Extract the [X, Y] coordinate from the center of the cell holding the provided text.  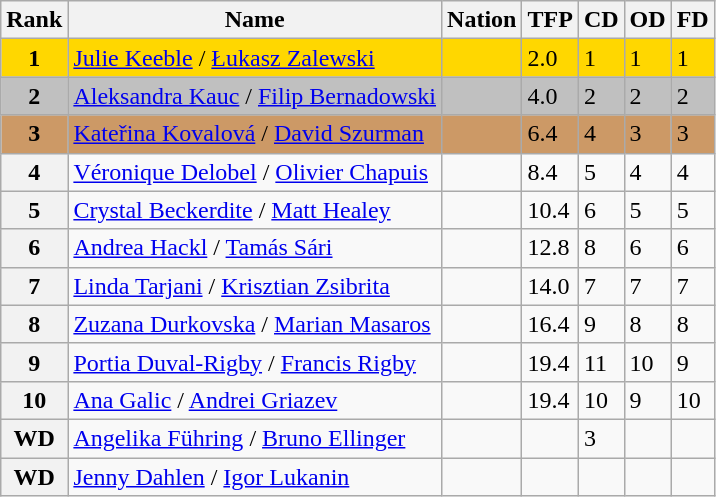
10.4 [550, 210]
Crystal Beckerdite / Matt Healey [255, 210]
CD [601, 20]
Jenny Dahlen / Igor Lukanin [255, 477]
4.0 [550, 96]
Aleksandra Kauc / Filip Bernadowski [255, 96]
6.4 [550, 134]
Andrea Hackl / Tamás Sári [255, 248]
2.0 [550, 58]
Nation [482, 20]
Ana Galic / Andrei Griazev [255, 400]
Name [255, 20]
Linda Tarjani / Krisztian Zsibrita [255, 286]
FD [692, 20]
OD [648, 20]
Julie Keeble / Łukasz Zalewski [255, 58]
Véronique Delobel / Olivier Chapuis [255, 172]
11 [601, 362]
8.4 [550, 172]
Kateřina Kovalová / David Szurman [255, 134]
16.4 [550, 324]
TFP [550, 20]
Angelika Führing / Bruno Ellinger [255, 438]
14.0 [550, 286]
Portia Duval-Rigby / Francis Rigby [255, 362]
Rank [34, 20]
Zuzana Durkovska / Marian Masaros [255, 324]
12.8 [550, 248]
